Output the [X, Y] coordinate of the center of the cell containing the given text.  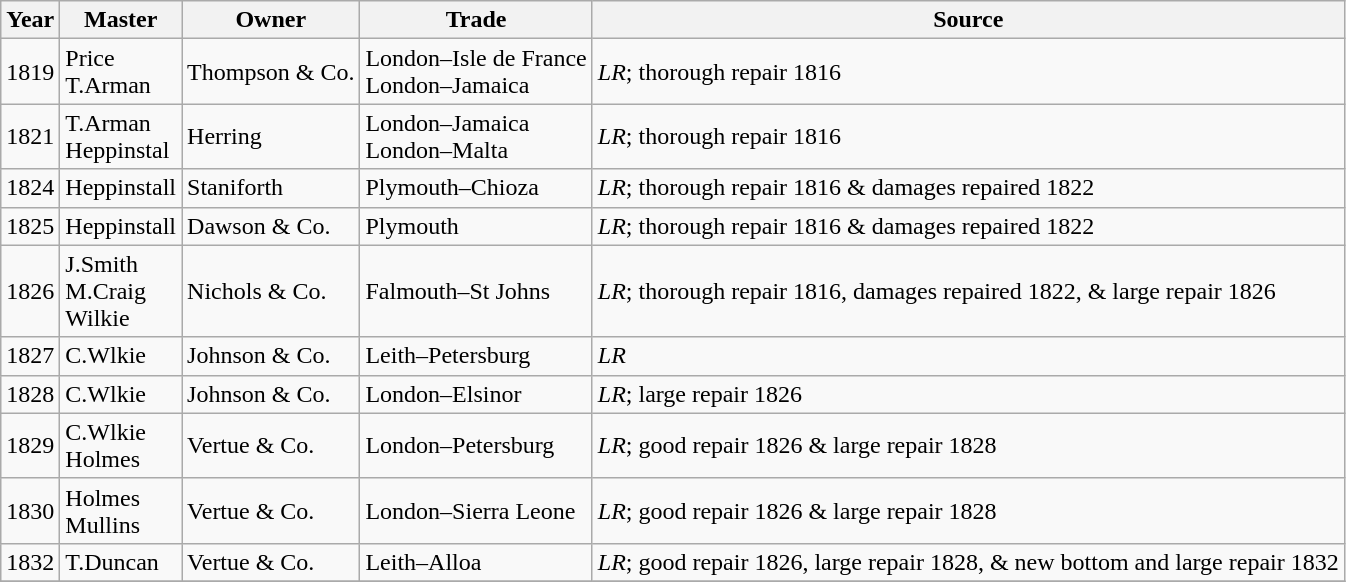
London–Elsinor [476, 394]
1832 [30, 562]
LR; large repair 1826 [968, 394]
1819 [30, 72]
J.SmithM.CraigWilkie [121, 291]
1824 [30, 188]
London–JamaicaLondon–Malta [476, 136]
HolmesMullins [121, 510]
LR; good repair 1826, large repair 1828, & new bottom and large repair 1832 [968, 562]
LR [968, 356]
C.WlkieHolmes [121, 446]
London–Sierra Leone [476, 510]
Herring [271, 136]
T.Duncan [121, 562]
Plymouth–Chioza [476, 188]
1826 [30, 291]
Thompson & Co. [271, 72]
1827 [30, 356]
Falmouth–St Johns [476, 291]
London–Isle de FranceLondon–Jamaica [476, 72]
Master [121, 20]
Dawson & Co. [271, 226]
Nichols & Co. [271, 291]
Leith–Alloa [476, 562]
1830 [30, 510]
1821 [30, 136]
LR; thorough repair 1816, damages repaired 1822, & large repair 1826 [968, 291]
1829 [30, 446]
1825 [30, 226]
Year [30, 20]
Source [968, 20]
London–Petersburg [476, 446]
Plymouth [476, 226]
T.ArmanHeppinstal [121, 136]
PriceT.Arman [121, 72]
Trade [476, 20]
Leith–Petersburg [476, 356]
1828 [30, 394]
Staniforth [271, 188]
Owner [271, 20]
